Determine the [x, y] coordinate at the center of the cell enclosing the given text.  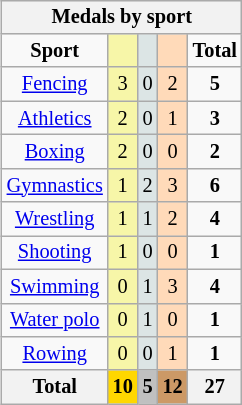
27 [215, 387]
Gymnastics [55, 185]
Shooting [55, 253]
Fencing [55, 84]
10 [123, 387]
Sport [55, 51]
Wrestling [55, 219]
6 [215, 185]
Medals by sport [122, 17]
Swimming [55, 286]
Water polo [55, 320]
Rowing [55, 354]
12 [173, 387]
Boxing [55, 152]
Athletics [55, 118]
